Extract the (x, y) coordinate from the center of the cell holding the provided text.  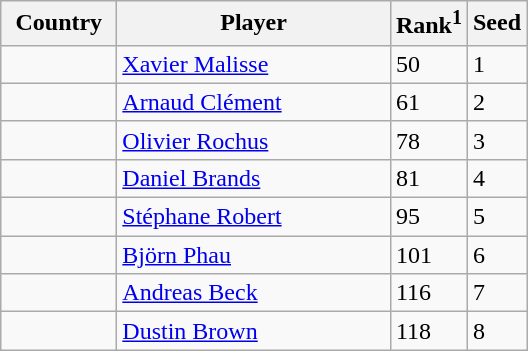
101 (428, 255)
2 (496, 102)
Olivier Rochus (254, 140)
Arnaud Clément (254, 102)
50 (428, 64)
Stéphane Robert (254, 217)
7 (496, 293)
Seed (496, 24)
1 (496, 64)
Player (254, 24)
3 (496, 140)
Country (59, 24)
95 (428, 217)
116 (428, 293)
Daniel Brands (254, 178)
Björn Phau (254, 255)
Xavier Malisse (254, 64)
78 (428, 140)
6 (496, 255)
Dustin Brown (254, 331)
118 (428, 331)
81 (428, 178)
8 (496, 331)
Andreas Beck (254, 293)
4 (496, 178)
61 (428, 102)
5 (496, 217)
Rank1 (428, 24)
